Find where the given text appears and provide that cell's center as (x, y) coordinate. 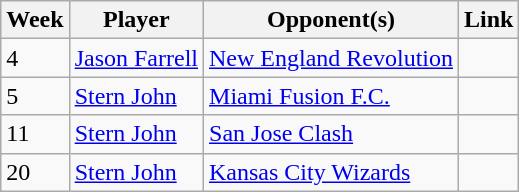
Kansas City Wizards (332, 172)
Miami Fusion F.C. (332, 96)
New England Revolution (332, 58)
Link (489, 20)
Week (35, 20)
5 (35, 96)
Player (136, 20)
Jason Farrell (136, 58)
San Jose Clash (332, 134)
11 (35, 134)
4 (35, 58)
Opponent(s) (332, 20)
20 (35, 172)
